Search for the cell housing the specified text and yield its [X, Y] center coordinate. 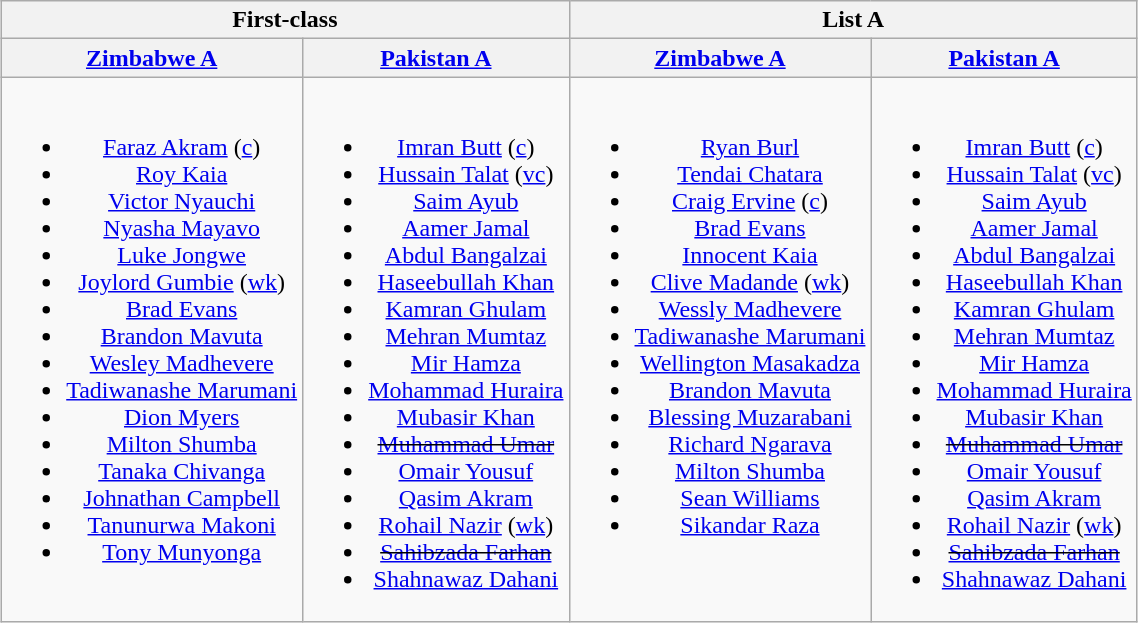
First-class [285, 20]
List A [853, 20]
